Find where the given text appears and provide that cell's center as [x, y] coordinate. 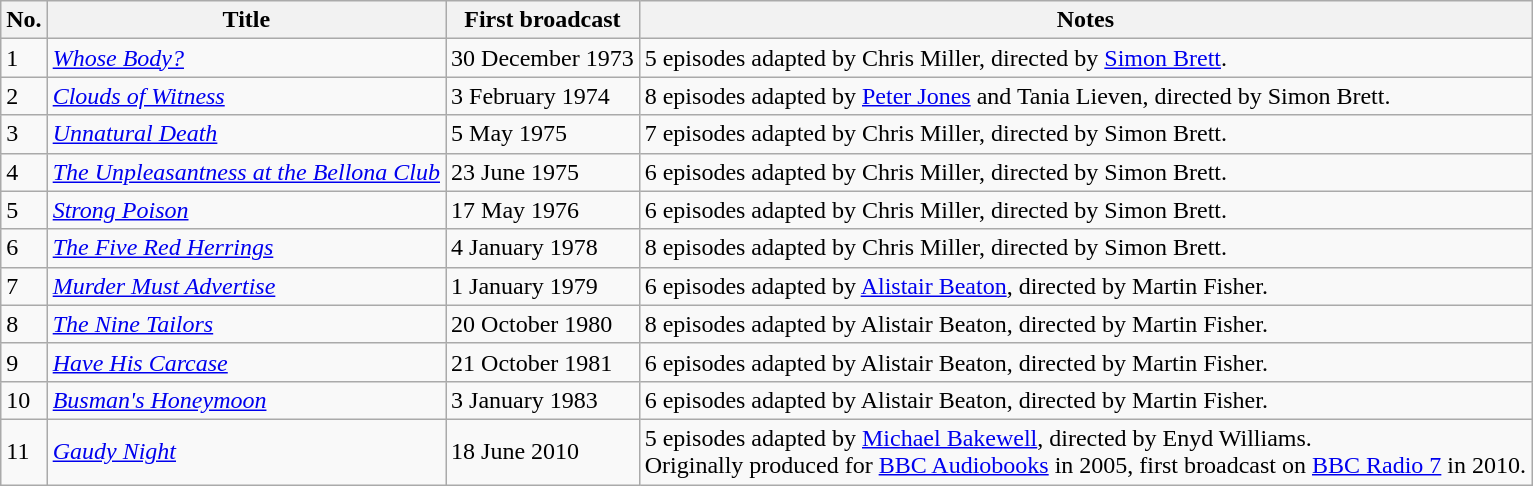
Whose Body? [246, 58]
First broadcast [543, 20]
1 January 1979 [543, 286]
No. [24, 20]
The Nine Tailors [246, 324]
3 February 1974 [543, 96]
30 December 1973 [543, 58]
The Unpleasantness at the Bellona Club [246, 172]
5 [24, 210]
Busman's Honeymoon [246, 400]
Have His Carcase [246, 362]
Title [246, 20]
4 January 1978 [543, 248]
Gaudy Night [246, 452]
8 episodes adapted by Chris Miller, directed by Simon Brett. [1085, 248]
Notes [1085, 20]
8 episodes adapted by Peter Jones and Tania Lieven, directed by Simon Brett. [1085, 96]
1 [24, 58]
7 episodes adapted by Chris Miller, directed by Simon Brett. [1085, 134]
6 [24, 248]
7 [24, 286]
5 May 1975 [543, 134]
11 [24, 452]
18 June 2010 [543, 452]
Strong Poison [246, 210]
23 June 1975 [543, 172]
Murder Must Advertise [246, 286]
3 January 1983 [543, 400]
3 [24, 134]
The Five Red Herrings [246, 248]
Unnatural Death [246, 134]
17 May 1976 [543, 210]
2 [24, 96]
Clouds of Witness [246, 96]
10 [24, 400]
5 episodes adapted by Chris Miller, directed by Simon Brett. [1085, 58]
4 [24, 172]
20 October 1980 [543, 324]
8 episodes adapted by Alistair Beaton, directed by Martin Fisher. [1085, 324]
21 October 1981 [543, 362]
8 [24, 324]
9 [24, 362]
